Search for the cell housing the specified text and yield its (X, Y) center coordinate. 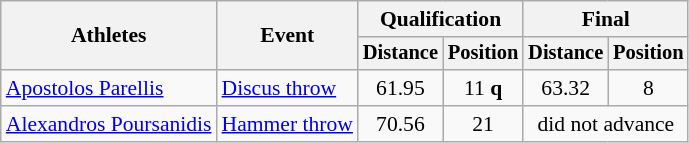
Athletes (109, 36)
Event (288, 36)
did not advance (606, 124)
Apostolos Parellis (109, 88)
8 (648, 88)
21 (483, 124)
70.56 (400, 124)
63.32 (566, 88)
Discus throw (288, 88)
Final (606, 19)
11 q (483, 88)
Alexandros Poursanidis (109, 124)
Qualification (440, 19)
61.95 (400, 88)
Hammer throw (288, 124)
